Provide the [X, Y] coordinate of the cell's center where the given text is located.  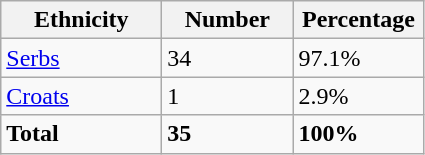
2.9% [358, 96]
Percentage [358, 20]
Number [228, 20]
100% [358, 134]
97.1% [358, 58]
Croats [82, 96]
1 [228, 96]
Total [82, 134]
34 [228, 58]
35 [228, 134]
Serbs [82, 58]
Ethnicity [82, 20]
